Find where the given text appears and provide that cell's center as [X, Y] coordinate. 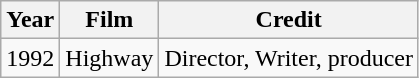
Year [30, 20]
Credit [289, 20]
1992 [30, 58]
Highway [110, 58]
Director, Writer, producer [289, 58]
Film [110, 20]
